Locate the cell with the specified text and output its [X, Y] center coordinate. 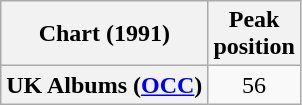
Peakposition [254, 34]
56 [254, 85]
UK Albums (OCC) [104, 85]
Chart (1991) [104, 34]
